Scan for the cell matching the given text and deliver its (x, y) coordinate at center. 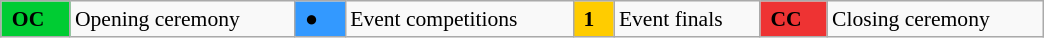
Event finals (687, 19)
Opening ceremony (182, 19)
Event competitions (459, 19)
OC (36, 19)
CC (794, 19)
1 (594, 19)
Closing ceremony (935, 19)
● (320, 19)
